Determine the [x, y] coordinate at the center of the cell enclosing the given text.  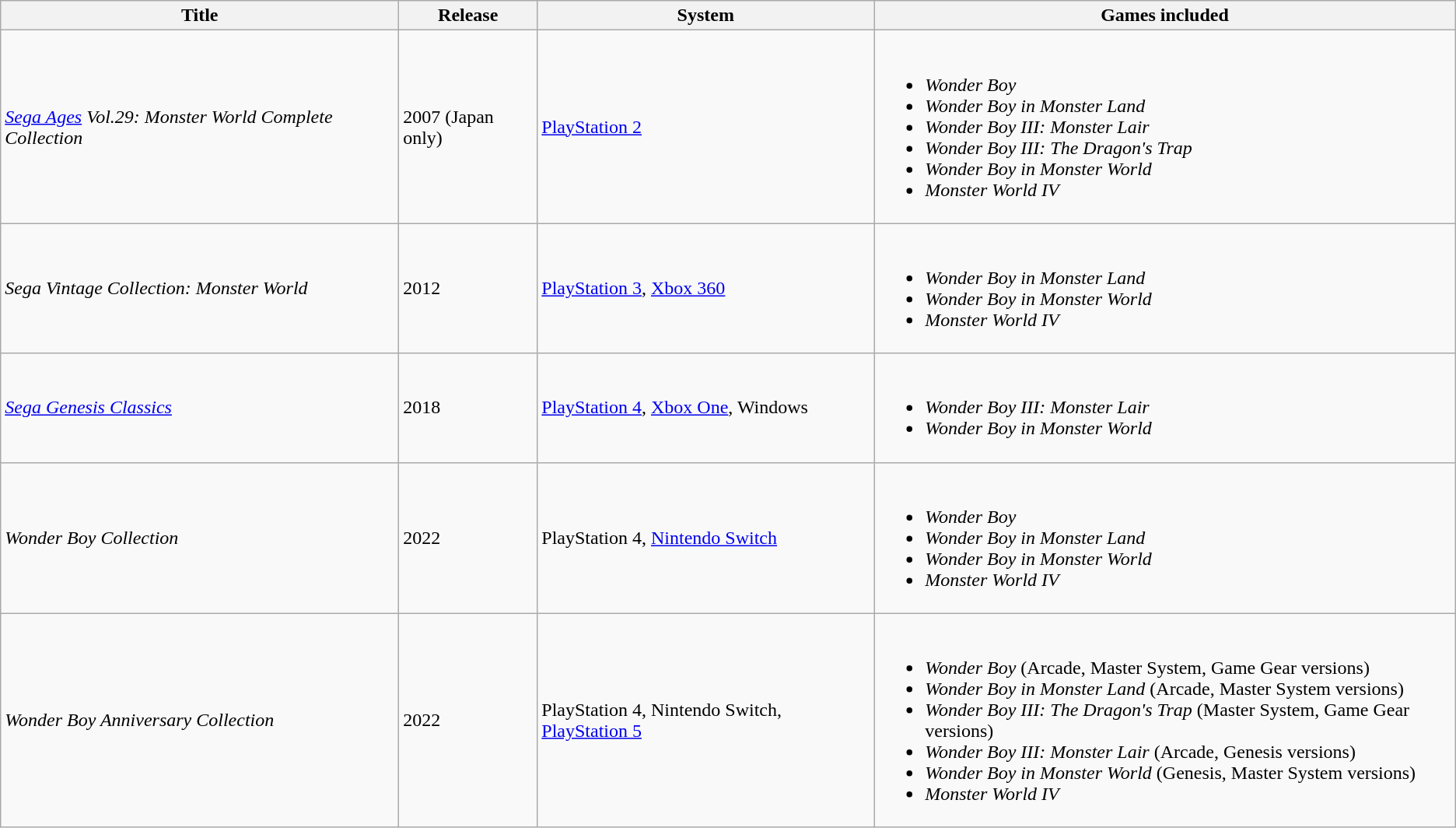
PlayStation 4, Nintendo Switch, PlayStation 5 [706, 721]
Sega Vintage Collection: Monster World [200, 288]
Wonder Boy Collection [200, 538]
2012 [468, 288]
2007 (Japan only) [468, 127]
PlayStation 4, Xbox One, Windows [706, 408]
PlayStation 3, Xbox 360 [706, 288]
Wonder Boy in Monster LandWonder Boy in Monster WorldMonster World IV [1165, 288]
PlayStation 4, Nintendo Switch [706, 538]
2018 [468, 408]
Games included [1165, 16]
Wonder Boy Anniversary Collection [200, 721]
Sega Ages Vol.29: Monster World Complete Collection [200, 127]
Title [200, 16]
Release [468, 16]
PlayStation 2 [706, 127]
Wonder BoyWonder Boy in Monster LandWonder Boy III: Monster LairWonder Boy III: The Dragon's TrapWonder Boy in Monster WorldMonster World IV [1165, 127]
Sega Genesis Classics [200, 408]
Wonder Boy III: Monster LairWonder Boy in Monster World [1165, 408]
System [706, 16]
Wonder BoyWonder Boy in Monster LandWonder Boy in Monster WorldMonster World IV [1165, 538]
